Return (x, y) of the center of cell containing provided text 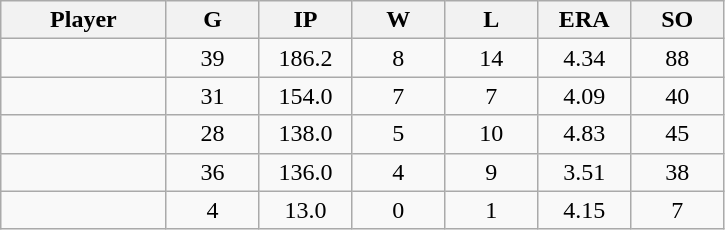
88 (678, 58)
L (492, 20)
W (398, 20)
G (212, 20)
10 (492, 134)
154.0 (306, 96)
0 (398, 210)
39 (212, 58)
38 (678, 172)
SO (678, 20)
9 (492, 172)
3.51 (584, 172)
31 (212, 96)
ERA (584, 20)
136.0 (306, 172)
4.34 (584, 58)
186.2 (306, 58)
IP (306, 20)
138.0 (306, 134)
13.0 (306, 210)
5 (398, 134)
28 (212, 134)
4.15 (584, 210)
40 (678, 96)
36 (212, 172)
4.83 (584, 134)
Player (84, 20)
14 (492, 58)
8 (398, 58)
45 (678, 134)
4.09 (584, 96)
1 (492, 210)
